From the cell containing the given text, extract its center point as (X, Y) coordinate. 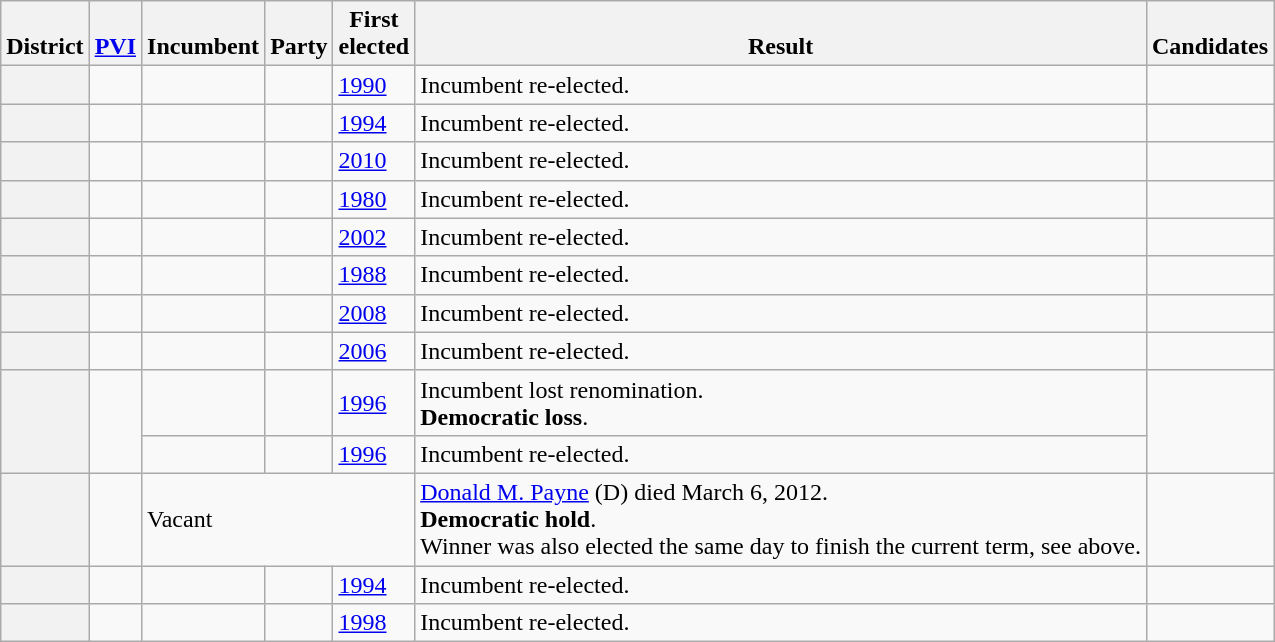
1990 (374, 85)
2008 (374, 313)
Donald M. Payne (D) died March 6, 2012.Democratic hold.Winner was also elected the same day to finish the current term, see above. (781, 519)
District (45, 34)
2002 (374, 237)
Firstelected (374, 34)
Result (781, 34)
PVI (115, 34)
Party (299, 34)
Vacant (278, 519)
1998 (374, 623)
2006 (374, 351)
1980 (374, 199)
Incumbent (204, 34)
Incumbent lost renomination.Democratic loss. (781, 402)
Candidates (1210, 34)
1988 (374, 275)
2010 (374, 161)
